Return the (X, Y) coordinate for the center point of the cell that contains the specified text.  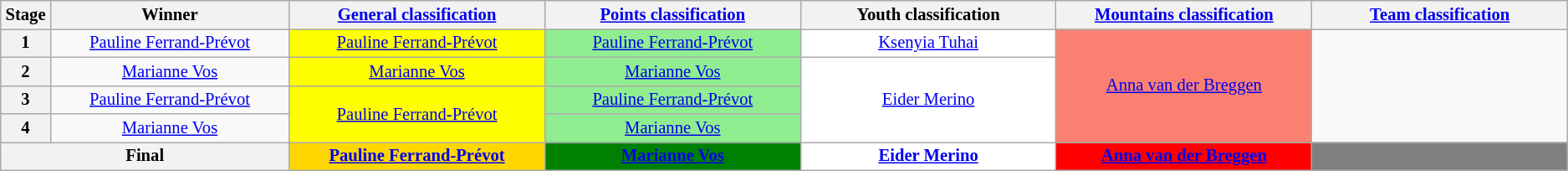
2 (26, 71)
Stage (26, 14)
4 (26, 128)
Youth classification (928, 14)
Final (146, 156)
General classification (417, 14)
3 (26, 100)
Team classification (1440, 14)
Ksenyia Tuhai (928, 43)
Winner (169, 14)
1 (26, 43)
Mountains classification (1184, 14)
Points classification (672, 14)
